Output the [X, Y] coordinate of the center of the cell containing the given text.  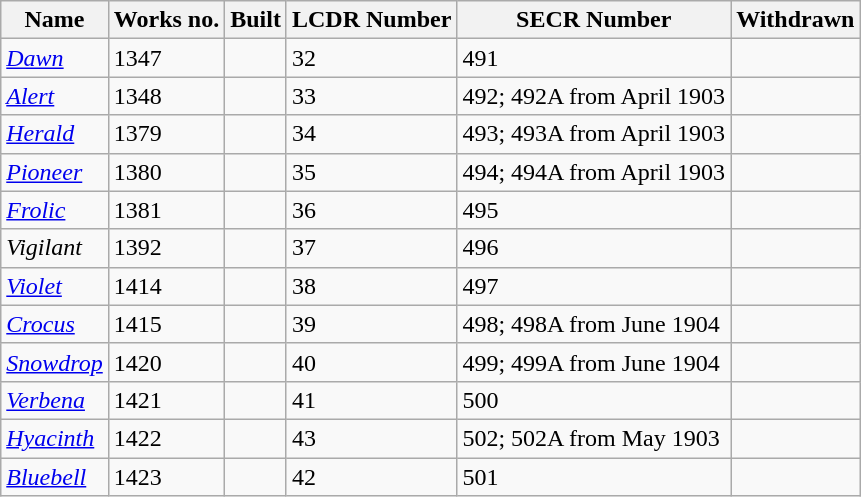
500 [594, 400]
35 [371, 172]
498; 498A from June 1904 [594, 324]
Works no. [166, 20]
41 [371, 400]
Withdrawn [796, 20]
1415 [166, 324]
493; 493A from April 1903 [594, 134]
492; 492A from April 1903 [594, 96]
40 [371, 362]
34 [371, 134]
33 [371, 96]
Name [55, 20]
1423 [166, 477]
1380 [166, 172]
1348 [166, 96]
497 [594, 286]
Hyacinth [55, 438]
39 [371, 324]
37 [371, 248]
Violet [55, 286]
LCDR Number [371, 20]
Vigilant [55, 248]
Crocus [55, 324]
Alert [55, 96]
1347 [166, 58]
36 [371, 210]
Dawn [55, 58]
43 [371, 438]
38 [371, 286]
32 [371, 58]
Snowdrop [55, 362]
496 [594, 248]
502; 502A from May 1903 [594, 438]
501 [594, 477]
494; 494A from April 1903 [594, 172]
1379 [166, 134]
Herald [55, 134]
495 [594, 210]
1420 [166, 362]
1392 [166, 248]
1421 [166, 400]
Verbena [55, 400]
1422 [166, 438]
1381 [166, 210]
Frolic [55, 210]
499; 499A from June 1904 [594, 362]
1414 [166, 286]
Pioneer [55, 172]
42 [371, 477]
491 [594, 58]
Built [256, 20]
SECR Number [594, 20]
Bluebell [55, 477]
